Scan for the cell matching the given text and deliver its (x, y) coordinate at center. 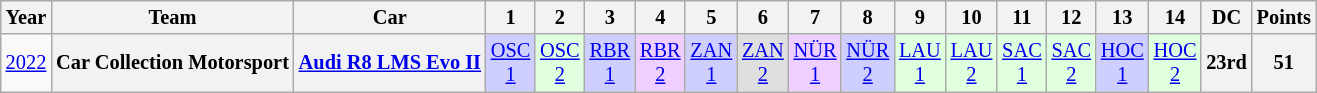
51 (1284, 63)
HOC2 (1176, 63)
9 (920, 17)
14 (1176, 17)
8 (868, 17)
Audi R8 LMS Evo II (390, 63)
2 (560, 17)
1 (510, 17)
Year (26, 17)
6 (763, 17)
RBR1 (610, 63)
OSC2 (560, 63)
12 (1072, 17)
ZAN2 (763, 63)
Car (390, 17)
LAU1 (920, 63)
HOC1 (1122, 63)
10 (972, 17)
23rd (1226, 63)
NÜR1 (816, 63)
SAC1 (1022, 63)
Car Collection Motorsport (172, 63)
7 (816, 17)
RBR2 (660, 63)
3 (610, 17)
Team (172, 17)
Points (1284, 17)
NÜR2 (868, 63)
2022 (26, 63)
5 (711, 17)
ZAN1 (711, 63)
OSC1 (510, 63)
4 (660, 17)
LAU2 (972, 63)
DC (1226, 17)
SAC2 (1072, 63)
11 (1022, 17)
13 (1122, 17)
